Search for the cell housing the specified text and yield its (x, y) center coordinate. 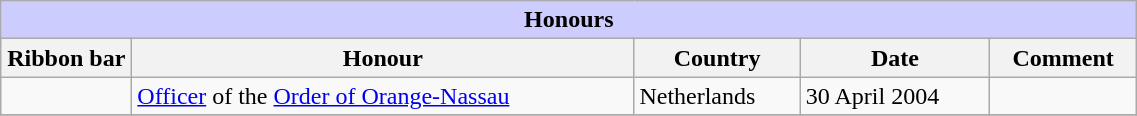
Date (894, 58)
30 April 2004 (894, 96)
Country (717, 58)
Honours (569, 20)
Officer of the Order of Orange-Nassau (383, 96)
Comment (1064, 58)
Ribbon bar (66, 58)
Honour (383, 58)
Netherlands (717, 96)
